Return the [X, Y] coordinate for the center point of the cell that contains the specified text.  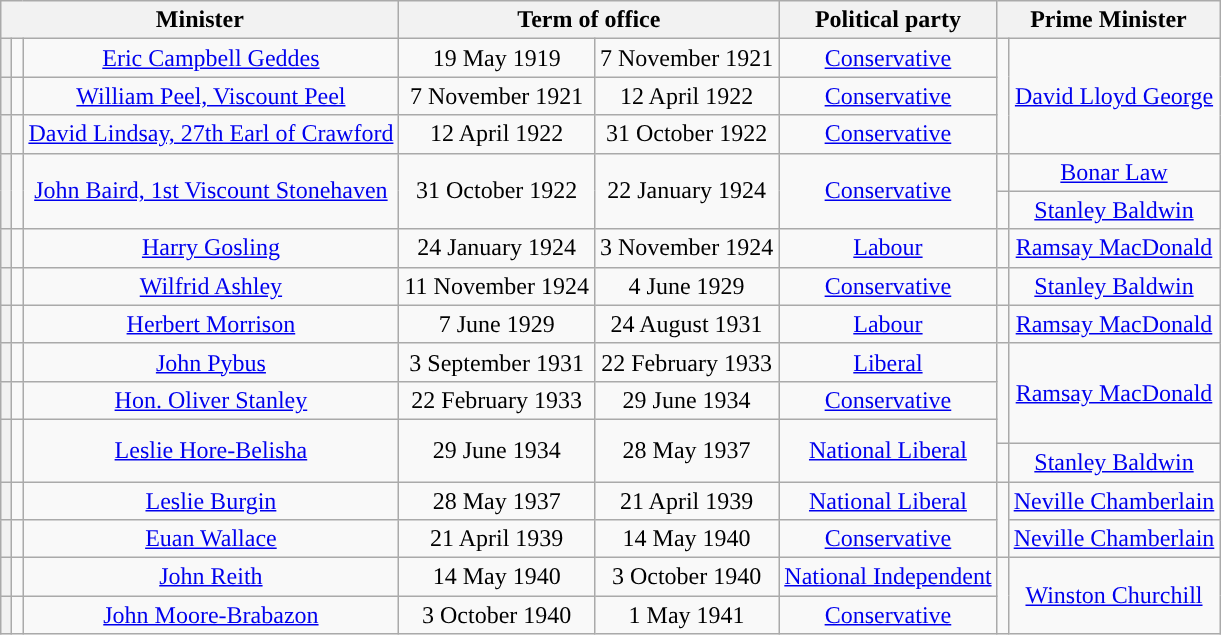
William Peel, Viscount Peel [211, 96]
22 January 1924 [686, 191]
Liberal [888, 362]
Hon. Oliver Stanley [211, 400]
4 June 1929 [686, 286]
Political party [888, 20]
David Lindsay, 27th Earl of Crawford [211, 134]
Leslie Hore-Belisha [211, 450]
John Moore-Brabazon [211, 615]
24 January 1924 [496, 248]
19 May 1919 [496, 58]
Prime Minister [1108, 20]
John Pybus [211, 362]
7 June 1929 [496, 324]
3 September 1931 [496, 362]
Term of office [589, 20]
David Lloyd George [1114, 96]
Wilfrid Ashley [211, 286]
Winston Churchill [1114, 596]
Bonar Law [1114, 172]
Leslie Burgin [211, 501]
Minister [200, 20]
Eric Campbell Geddes [211, 58]
3 November 1924 [686, 248]
24 August 1931 [686, 324]
1 May 1941 [686, 615]
Euan Wallace [211, 539]
John Reith [211, 577]
National Independent [888, 577]
John Baird, 1st Viscount Stonehaven [211, 191]
11 November 1924 [496, 286]
Harry Gosling [211, 248]
Herbert Morrison [211, 324]
